From the cell containing the given text, extract its center point as (X, Y) coordinate. 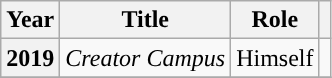
2019 (30, 58)
Creator Campus (146, 58)
Year (30, 20)
Role (275, 20)
Title (146, 20)
Himself (275, 58)
